From the cell containing the given text, extract its center point as (x, y) coordinate. 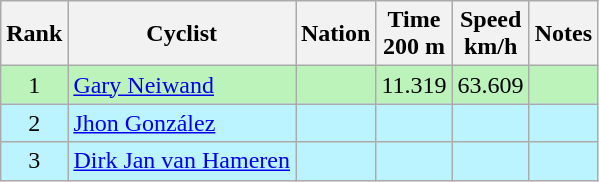
Notes (563, 34)
Cyclist (182, 34)
11.319 (414, 85)
2 (34, 123)
Dirk Jan van Hameren (182, 161)
Time200 m (414, 34)
1 (34, 85)
Speedkm/h (490, 34)
Nation (336, 34)
3 (34, 161)
63.609 (490, 85)
Rank (34, 34)
Gary Neiwand (182, 85)
Jhon González (182, 123)
